Find where the given text appears and provide that cell's center as [X, Y] coordinate. 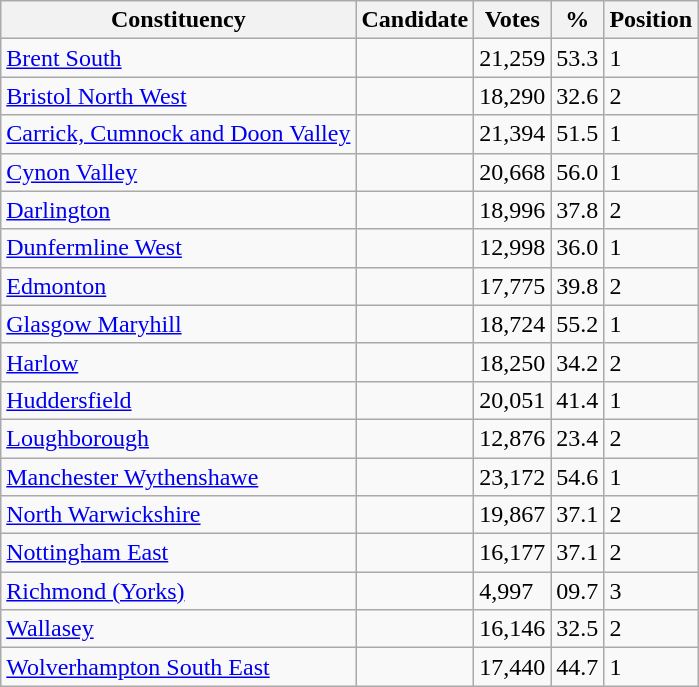
18,996 [512, 210]
16,146 [512, 629]
12,998 [512, 248]
54.6 [578, 477]
53.3 [578, 58]
44.7 [578, 667]
32.5 [578, 629]
20,668 [512, 172]
% [578, 20]
Edmonton [178, 286]
Darlington [178, 210]
41.4 [578, 400]
Position [651, 20]
55.2 [578, 324]
Constituency [178, 20]
4,997 [512, 591]
3 [651, 591]
18,724 [512, 324]
19,867 [512, 515]
Carrick, Cumnock and Doon Valley [178, 134]
32.6 [578, 96]
Huddersfield [178, 400]
Loughborough [178, 438]
51.5 [578, 134]
18,250 [512, 362]
34.2 [578, 362]
12,876 [512, 438]
16,177 [512, 553]
Richmond (Yorks) [178, 591]
Wolverhampton South East [178, 667]
18,290 [512, 96]
17,775 [512, 286]
56.0 [578, 172]
Nottingham East [178, 553]
Bristol North West [178, 96]
North Warwickshire [178, 515]
17,440 [512, 667]
37.8 [578, 210]
Cynon Valley [178, 172]
Harlow [178, 362]
36.0 [578, 248]
Wallasey [178, 629]
21,394 [512, 134]
Votes [512, 20]
23,172 [512, 477]
39.8 [578, 286]
21,259 [512, 58]
Dunfermline West [178, 248]
20,051 [512, 400]
Glasgow Maryhill [178, 324]
09.7 [578, 591]
23.4 [578, 438]
Brent South [178, 58]
Manchester Wythenshawe [178, 477]
Candidate [415, 20]
